Determine the (x, y) coordinate at the center of the cell enclosing the given text.  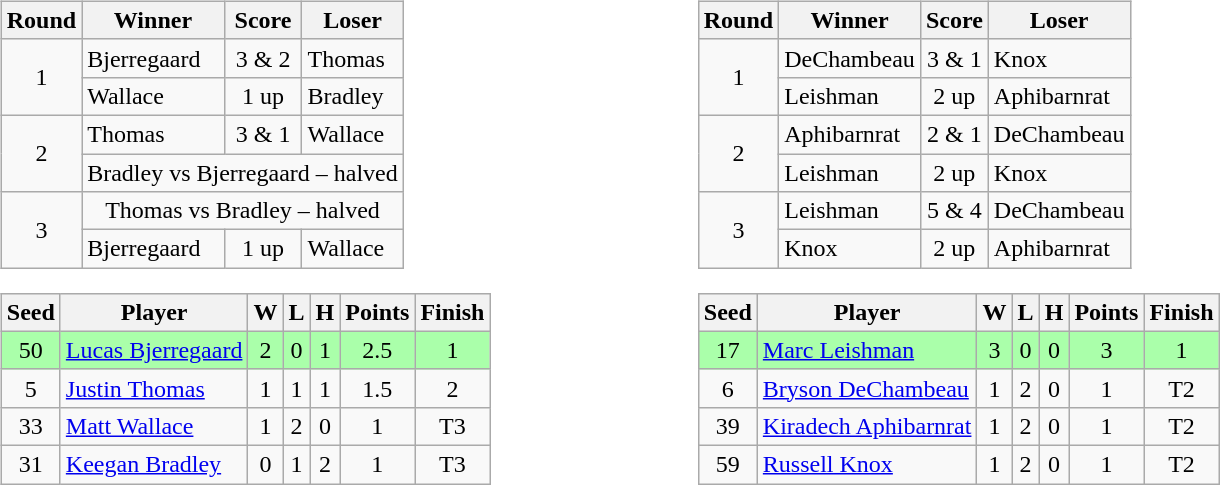
3 & 2 (263, 58)
Matt Wallace (154, 426)
Keegan Bradley (154, 464)
Bryson DeChambeau (867, 388)
Thomas vs Bradley – halved (243, 211)
6 (728, 388)
5 & 4 (954, 211)
Marc Leishman (867, 350)
1.5 (378, 388)
17 (728, 350)
39 (728, 426)
5 (30, 388)
31 (30, 464)
Russell Knox (867, 464)
2.5 (378, 350)
59 (728, 464)
2 & 1 (954, 134)
Bradley (352, 96)
Bradley vs Bjerregaard – halved (243, 173)
Kiradech Aphibarnrat (867, 426)
Justin Thomas (154, 388)
33 (30, 426)
Lucas Bjerregaard (154, 350)
50 (30, 350)
